Find where the given text appears and provide that cell's center as [X, Y] coordinate. 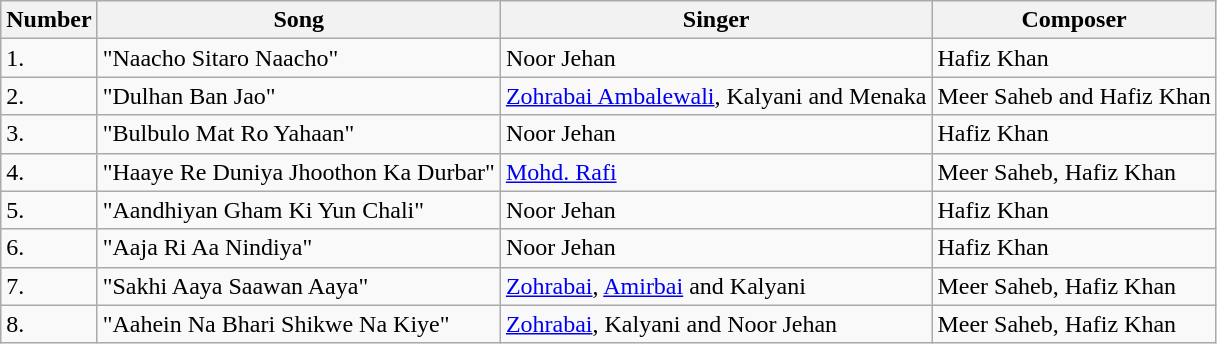
8. [49, 324]
"Naacho Sitaro Naacho" [298, 58]
Zohrabai, Kalyani and Noor Jehan [716, 324]
"Bulbulo Mat Ro Yahaan" [298, 134]
1. [49, 58]
"Sakhi Aaya Saawan Aaya" [298, 286]
2. [49, 96]
"Aandhiyan Gham Ki Yun Chali" [298, 210]
7. [49, 286]
Mohd. Rafi [716, 172]
Number [49, 20]
Singer [716, 20]
Song [298, 20]
5. [49, 210]
"Aaja Ri Aa Nindiya" [298, 248]
"Aahein Na Bhari Shikwe Na Kiye" [298, 324]
Meer Saheb and Hafiz Khan [1074, 96]
Zohrabai Ambalewali, Kalyani and Menaka [716, 96]
"Dulhan Ban Jao" [298, 96]
3. [49, 134]
Zohrabai, Amirbai and Kalyani [716, 286]
6. [49, 248]
4. [49, 172]
"Haaye Re Duniya Jhoothon Ka Durbar" [298, 172]
Composer [1074, 20]
